Return (x, y) of the center of cell containing provided text 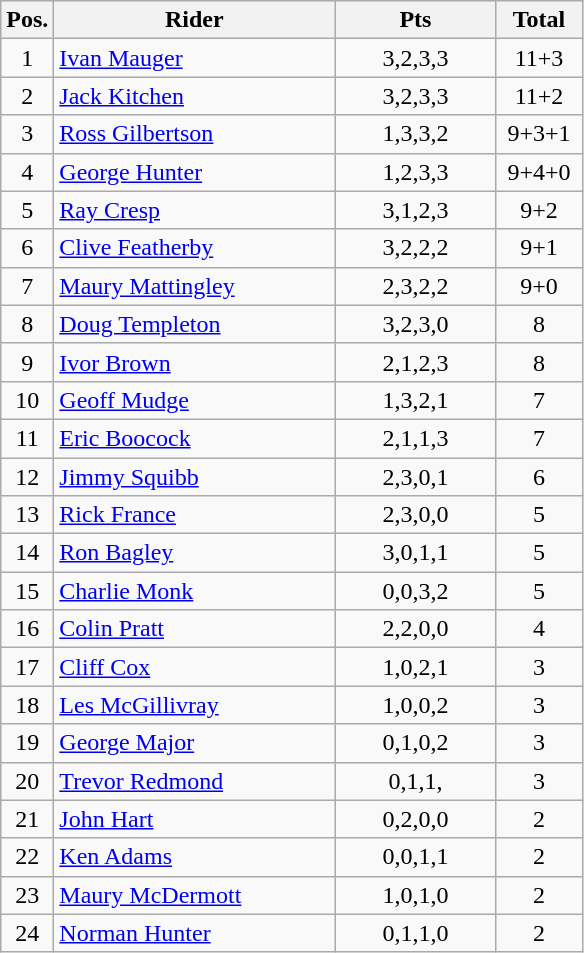
19 (28, 743)
9+0 (539, 286)
Ron Bagley (194, 553)
12 (28, 477)
Charlie Monk (194, 591)
Jack Kitchen (194, 96)
23 (28, 895)
20 (28, 781)
Pos. (28, 20)
1,0,0,2 (416, 705)
2,1,1,3 (416, 438)
2,3,0,0 (416, 515)
9+3+1 (539, 134)
George Hunter (194, 172)
Clive Featherby (194, 248)
John Hart (194, 819)
3,2,3,0 (416, 324)
0,1,0,2 (416, 743)
1,3,3,2 (416, 134)
Doug Templeton (194, 324)
Maury McDermott (194, 895)
22 (28, 857)
Maury Mattingley (194, 286)
Ray Cresp (194, 210)
2,3,0,1 (416, 477)
0,1,1, (416, 781)
Colin Pratt (194, 629)
Pts (416, 20)
1 (28, 58)
Jimmy Squibb (194, 477)
George Major (194, 743)
21 (28, 819)
16 (28, 629)
15 (28, 591)
Ross Gilbertson (194, 134)
Rider (194, 20)
1,3,2,1 (416, 400)
2,2,0,0 (416, 629)
Eric Boocock (194, 438)
Geoff Mudge (194, 400)
13 (28, 515)
Trevor Redmond (194, 781)
1,2,3,3 (416, 172)
0,1,1,0 (416, 933)
9+4+0 (539, 172)
Ken Adams (194, 857)
1,0,2,1 (416, 667)
2,3,2,2 (416, 286)
Total (539, 20)
9+1 (539, 248)
2,1,2,3 (416, 362)
9+2 (539, 210)
1,0,1,0 (416, 895)
0,0,3,2 (416, 591)
24 (28, 933)
Les McGillivray (194, 705)
Cliff Cox (194, 667)
17 (28, 667)
3,0,1,1 (416, 553)
9 (28, 362)
11+2 (539, 96)
18 (28, 705)
Rick France (194, 515)
Ivor Brown (194, 362)
0,2,0,0 (416, 819)
11 (28, 438)
0,0,1,1 (416, 857)
3,2,2,2 (416, 248)
Norman Hunter (194, 933)
10 (28, 400)
14 (28, 553)
11+3 (539, 58)
Ivan Mauger (194, 58)
3,1,2,3 (416, 210)
